For the text-containing cell, return its midpoint in [x, y] coordinate format. 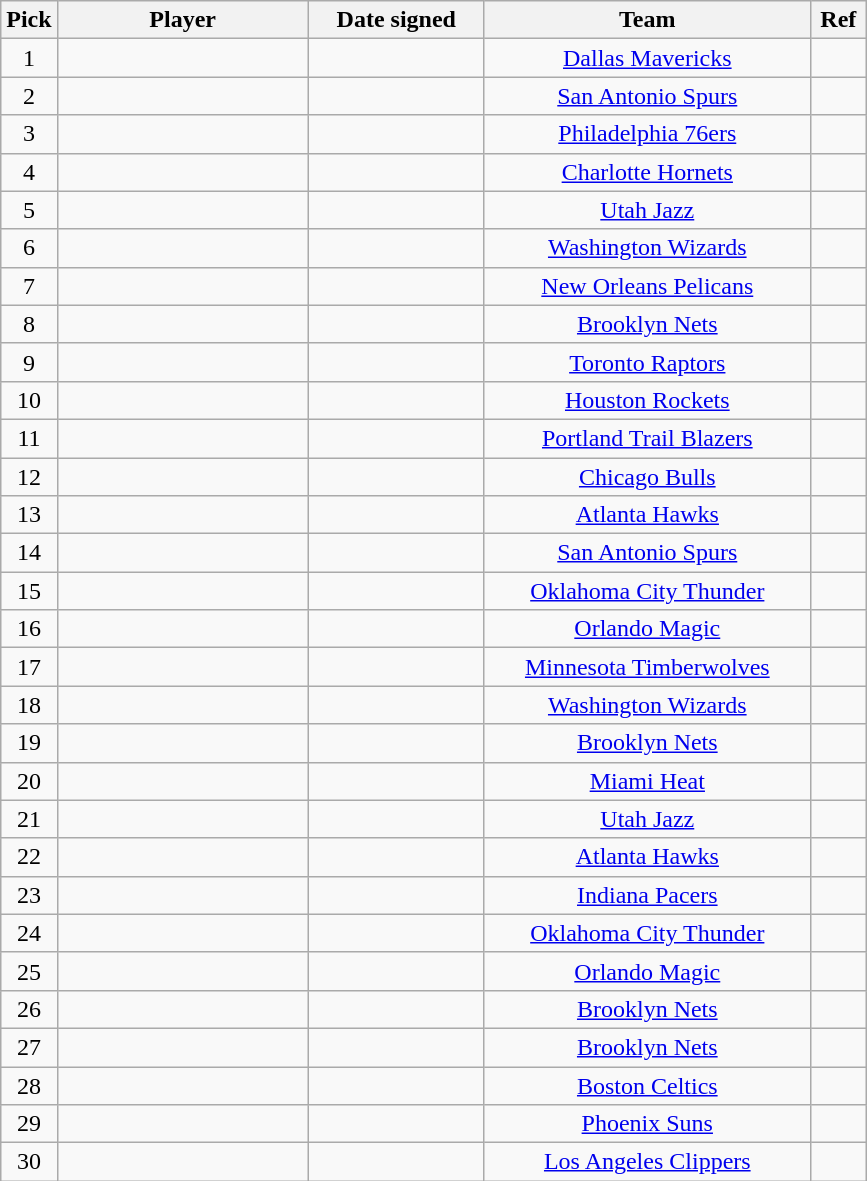
8 [29, 324]
30 [29, 1162]
2 [29, 96]
26 [29, 1009]
3 [29, 134]
Miami Heat [647, 781]
Team [647, 20]
Portland Trail Blazers [647, 438]
Player [182, 20]
27 [29, 1047]
25 [29, 971]
Philadelphia 76ers [647, 134]
Phoenix Suns [647, 1124]
11 [29, 438]
22 [29, 857]
Los Angeles Clippers [647, 1162]
Dallas Mavericks [647, 58]
Ref [838, 20]
Minnesota Timberwolves [647, 667]
20 [29, 781]
6 [29, 248]
1 [29, 58]
14 [29, 553]
9 [29, 362]
13 [29, 515]
24 [29, 933]
28 [29, 1085]
Houston Rockets [647, 400]
15 [29, 591]
Toronto Raptors [647, 362]
10 [29, 400]
18 [29, 705]
Charlotte Hornets [647, 172]
New Orleans Pelicans [647, 286]
21 [29, 819]
7 [29, 286]
5 [29, 210]
Chicago Bulls [647, 477]
29 [29, 1124]
Date signed [396, 20]
17 [29, 667]
4 [29, 172]
Pick [29, 20]
12 [29, 477]
16 [29, 629]
19 [29, 743]
Indiana Pacers [647, 895]
Boston Celtics [647, 1085]
23 [29, 895]
